Identify which cell holds the provided text, then report its (x, y) central coordinate. 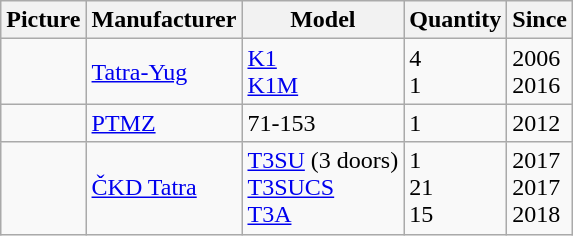
PTMZ (164, 123)
Picture (44, 20)
71-153 (323, 123)
20062016 (540, 72)
T3SU (3 doors)T3SUCST3A (323, 188)
Model (323, 20)
ČKD Tatra (164, 188)
Quantity (456, 20)
K1K1M (323, 72)
2012 (540, 123)
1 (456, 123)
Manufacturer (164, 20)
41 (456, 72)
201720172018 (540, 188)
Tatra-Yug (164, 72)
12115 (456, 188)
Since (540, 20)
